Extract the (x, y) coordinate from the center of the cell holding the provided text.  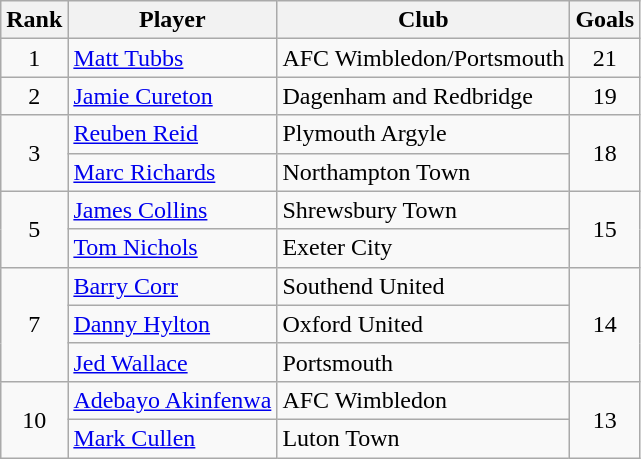
Plymouth Argyle (424, 134)
21 (605, 58)
Oxford United (424, 324)
Club (424, 20)
Reuben Reid (172, 134)
Portsmouth (424, 362)
7 (34, 324)
13 (605, 419)
Jed Wallace (172, 362)
Marc Richards (172, 172)
Player (172, 20)
Dagenham and Redbridge (424, 96)
Barry Corr (172, 286)
Exeter City (424, 248)
James Collins (172, 210)
Jamie Cureton (172, 96)
15 (605, 229)
5 (34, 229)
Matt Tubbs (172, 58)
Shrewsbury Town (424, 210)
1 (34, 58)
Danny Hylton (172, 324)
Luton Town (424, 438)
Tom Nichols (172, 248)
Mark Cullen (172, 438)
Southend United (424, 286)
3 (34, 153)
AFC Wimbledon/Portsmouth (424, 58)
18 (605, 153)
AFC Wimbledon (424, 400)
2 (34, 96)
Northampton Town (424, 172)
Rank (34, 20)
10 (34, 419)
Goals (605, 20)
14 (605, 324)
19 (605, 96)
Adebayo Akinfenwa (172, 400)
